Return (X, Y) of the center of cell containing provided text 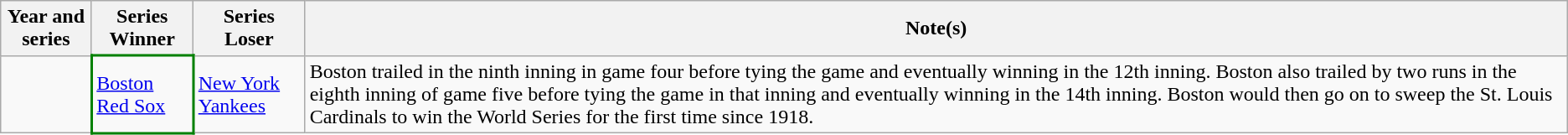
Series Winner (142, 29)
New York Yankees (249, 95)
Series Loser (249, 29)
Boston Red Sox (142, 95)
Year and series (46, 29)
Note(s) (936, 29)
